Return the [x, y] coordinate for the center point of the cell that contains the specified text.  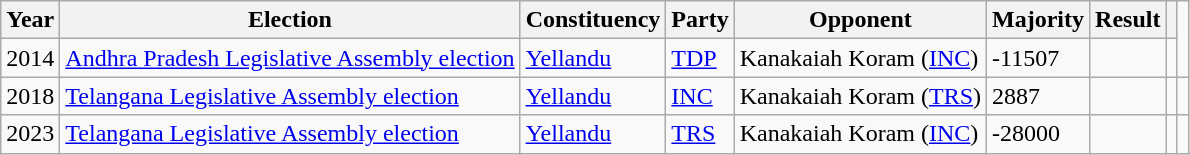
2014 [30, 58]
Opponent [860, 20]
Year [30, 20]
2887 [1038, 96]
TDP [700, 58]
Party [700, 20]
INC [700, 96]
2018 [30, 96]
2023 [30, 134]
Kanakaiah Koram (TRS) [860, 96]
Result [1128, 20]
TRS [700, 134]
-11507 [1038, 58]
-28000 [1038, 134]
Constituency [593, 20]
Majority [1038, 20]
Election [290, 20]
Andhra Pradesh Legislative Assembly election [290, 58]
